Return [x, y] of the center of cell containing provided text 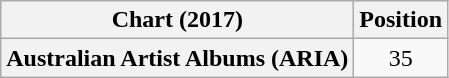
Position [401, 20]
35 [401, 58]
Chart (2017) [178, 20]
Australian Artist Albums (ARIA) [178, 58]
